Scan for the cell matching the given text and deliver its [x, y] coordinate at center. 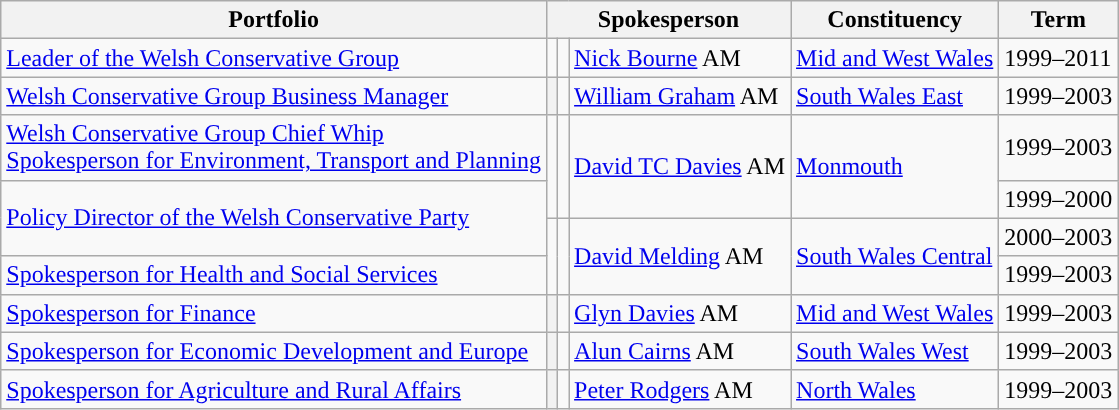
Spokesperson for Finance [274, 313]
David Melding AM [680, 256]
2000–2003 [1058, 237]
Spokesperson for Agriculture and Rural Affairs [274, 389]
Policy Director of the Welsh Conservative Party [274, 218]
Glyn Davies AM [680, 313]
Spokesperson for Health and Social Services [274, 275]
North Wales [895, 389]
Peter Rodgers AM [680, 389]
David TC Davies AM [680, 166]
Leader of the Welsh Conservative Group [274, 58]
South Wales West [895, 351]
Portfolio [274, 20]
South Wales Central [895, 256]
William Graham AM [680, 96]
Constituency [895, 20]
South Wales East [895, 96]
Term [1058, 20]
Welsh Conservative Group Chief WhipSpokesperson for Environment, Transport and Planning [274, 148]
Nick Bourne AM [680, 58]
Alun Cairns AM [680, 351]
Welsh Conservative Group Business Manager [274, 96]
1999–2000 [1058, 199]
Spokesperson for Economic Development and Europe [274, 351]
Monmouth [895, 166]
1999–2011 [1058, 58]
Spokesperson [668, 20]
